Capture the cell that displays the provided text and extract its (X, Y) central coordinate. 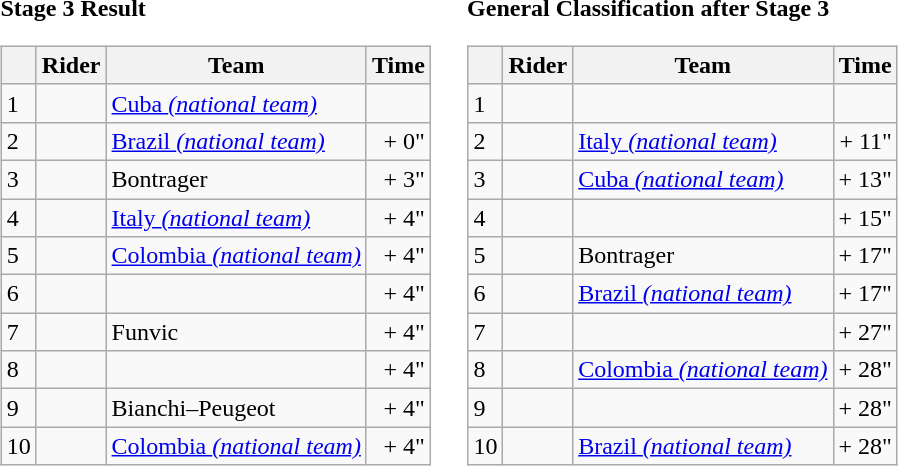
+ 3" (398, 179)
Bianchi–Peugeot (236, 408)
+ 27" (865, 332)
+ 13" (865, 179)
+ 11" (865, 141)
+ 15" (865, 217)
Funvic (236, 332)
+ 0" (398, 141)
